Capture the cell that displays the provided text and extract its [X, Y] central coordinate. 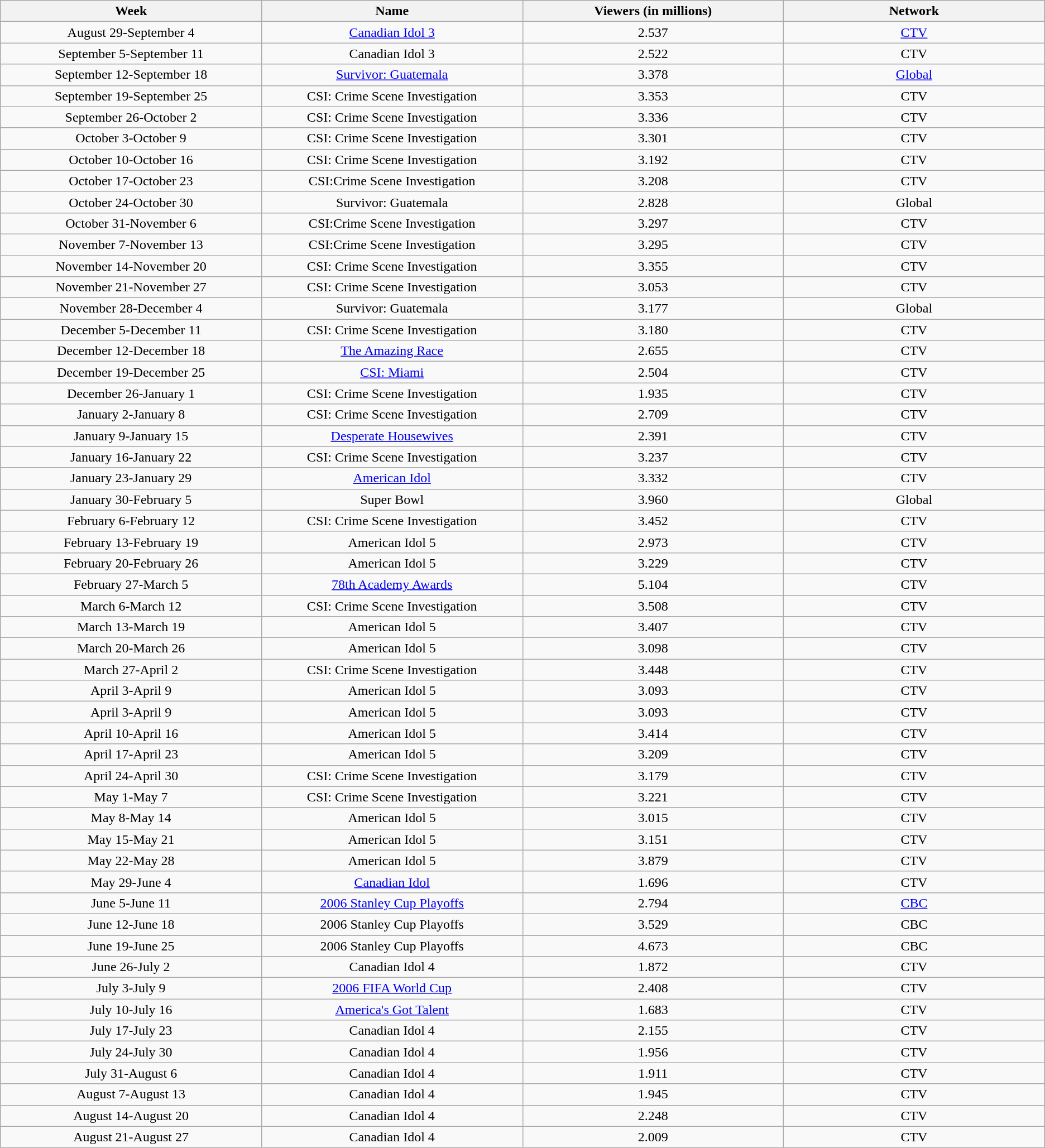
2.009 [653, 1137]
October 3-October 9 [131, 138]
4.673 [653, 946]
3.407 [653, 627]
78th Academy Awards [392, 584]
March 6-March 12 [131, 606]
3.098 [653, 649]
February 13-February 19 [131, 542]
3.053 [653, 287]
2006 FIFA World Cup [392, 988]
March 13-March 19 [131, 627]
July 31-August 6 [131, 1073]
3.237 [653, 457]
3.209 [653, 755]
America's Got Talent [392, 1010]
February 20-February 26 [131, 563]
2.537 [653, 32]
3.015 [653, 818]
October 10-October 16 [131, 160]
3.297 [653, 223]
June 12-June 18 [131, 924]
October 31-November 6 [131, 223]
3.353 [653, 96]
2.248 [653, 1116]
1.935 [653, 393]
Name [392, 11]
2.522 [653, 54]
December 26-January 1 [131, 393]
August 14-August 20 [131, 1116]
June 19-June 25 [131, 946]
August 29-September 4 [131, 32]
1.911 [653, 1073]
December 12-December 18 [131, 351]
2.709 [653, 415]
2.504 [653, 372]
July 3-July 9 [131, 988]
April 24-April 30 [131, 776]
November 21-November 27 [131, 287]
Network [914, 11]
CSI: Miami [392, 372]
February 27-March 5 [131, 584]
2.391 [653, 436]
July 17-July 23 [131, 1031]
3.332 [653, 478]
The Amazing Race [392, 351]
3.960 [653, 499]
2.408 [653, 988]
Week [131, 11]
3.414 [653, 733]
January 16-January 22 [131, 457]
March 27-April 2 [131, 670]
January 30-February 5 [131, 499]
September 19-September 25 [131, 96]
2.794 [653, 903]
3.151 [653, 839]
3.879 [653, 861]
October 17-October 23 [131, 181]
May 22-May 28 [131, 861]
1.945 [653, 1094]
2.973 [653, 542]
July 10-July 16 [131, 1010]
September 5-September 11 [131, 54]
3.180 [653, 330]
Viewers (in millions) [653, 11]
3.301 [653, 138]
January 9-January 15 [131, 436]
3.448 [653, 670]
Desperate Housewives [392, 436]
September 26-October 2 [131, 117]
June 26-July 2 [131, 967]
3.452 [653, 521]
December 5-December 11 [131, 330]
May 15-May 21 [131, 839]
2.155 [653, 1031]
American Idol [392, 478]
3.295 [653, 244]
2.828 [653, 202]
3.355 [653, 266]
3.192 [653, 160]
3.378 [653, 75]
1.696 [653, 882]
3.336 [653, 117]
June 5-June 11 [131, 903]
3.221 [653, 797]
March 20-March 26 [131, 649]
3.508 [653, 606]
August 21-August 27 [131, 1137]
August 7-August 13 [131, 1094]
January 2-January 8 [131, 415]
3.177 [653, 309]
3.229 [653, 563]
November 14-November 20 [131, 266]
Super Bowl [392, 499]
May 29-June 4 [131, 882]
Canadian Idol [392, 882]
February 6-February 12 [131, 521]
1.956 [653, 1052]
October 24-October 30 [131, 202]
September 12-September 18 [131, 75]
April 17-April 23 [131, 755]
3.208 [653, 181]
January 23-January 29 [131, 478]
5.104 [653, 584]
2.655 [653, 351]
1.872 [653, 967]
May 1-May 7 [131, 797]
1.683 [653, 1010]
November 7-November 13 [131, 244]
3.179 [653, 776]
July 24-July 30 [131, 1052]
April 10-April 16 [131, 733]
December 19-December 25 [131, 372]
November 28-December 4 [131, 309]
May 8-May 14 [131, 818]
3.529 [653, 924]
